Locate the cell with the specified text and output its (x, y) center coordinate. 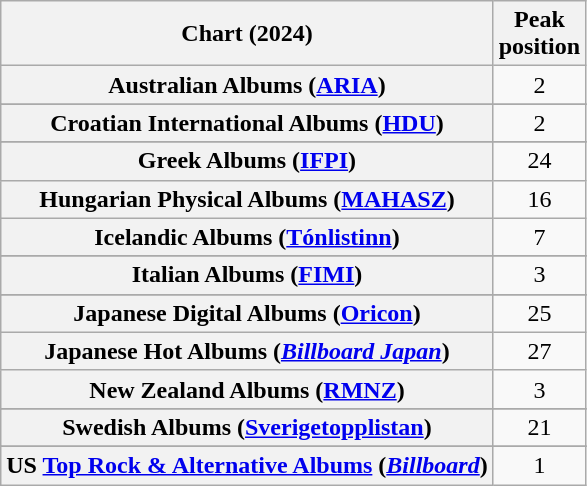
Australian Albums (ARIA) (247, 85)
21 (539, 427)
Hungarian Physical Albums (MAHASZ) (247, 199)
25 (539, 313)
US Top Rock & Alternative Albums (Billboard) (247, 465)
Japanese Hot Albums (Billboard Japan) (247, 351)
Croatian International Albums (HDU) (247, 123)
7 (539, 237)
1 (539, 465)
Swedish Albums (Sverigetopplistan) (247, 427)
Greek Albums (IFPI) (247, 161)
24 (539, 161)
Italian Albums (FIMI) (247, 275)
27 (539, 351)
Chart (2024) (247, 34)
Icelandic Albums (Tónlistinn) (247, 237)
Peakposition (539, 34)
16 (539, 199)
New Zealand Albums (RMNZ) (247, 389)
Japanese Digital Albums (Oricon) (247, 313)
